For the text-containing cell, return its midpoint in (x, y) coordinate format. 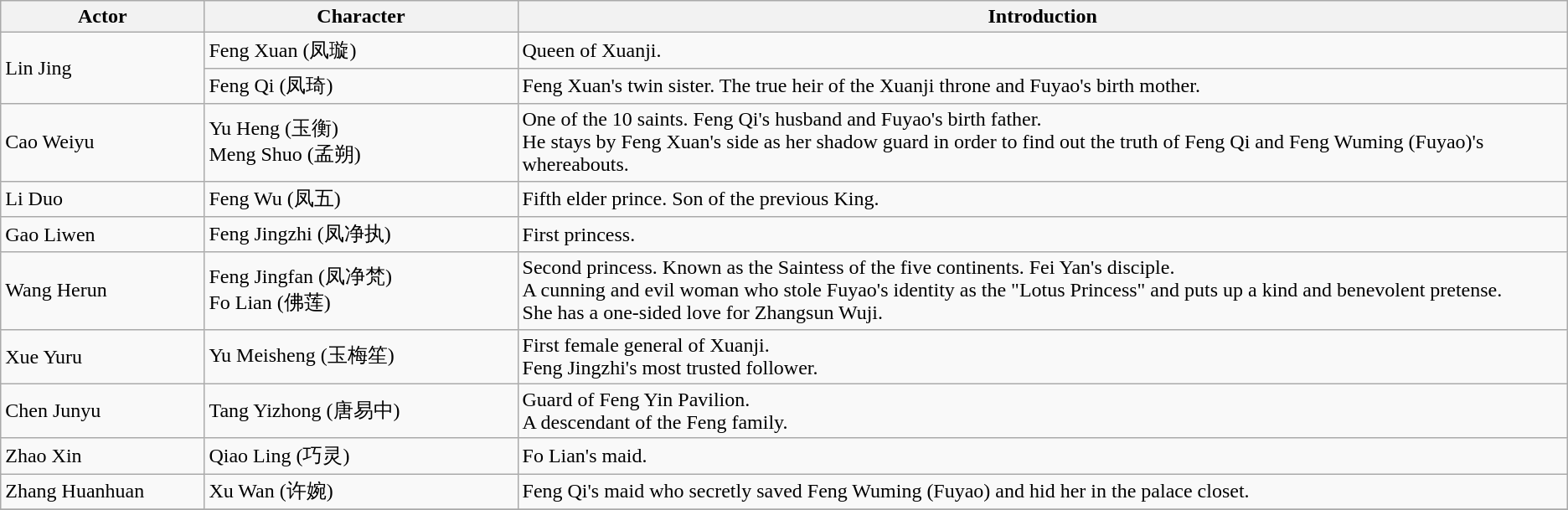
Xue Yuru (102, 357)
Li Duo (102, 199)
Feng Jingzhi (凤净执) (361, 234)
Feng Qi (凤琦) (361, 85)
Fifth elder prince. Son of the previous King. (1042, 199)
Tang Yizhong (唐易中) (361, 410)
Qiao Ling (巧灵) (361, 456)
Feng Xuan (凤璇) (361, 50)
Zhao Xin (102, 456)
First princess. (1042, 234)
Xu Wan (许婉) (361, 492)
Queen of Xuanji. (1042, 50)
Feng Xuan's twin sister. The true heir of the Xuanji throne and Fuyao's birth mother. (1042, 85)
Wang Herun (102, 291)
Introduction (1042, 17)
Yu Meisheng (玉梅笙) (361, 357)
Character (361, 17)
Zhang Huanhuan (102, 492)
Feng Jingfan (凤净梵) Fo Lian (佛莲) (361, 291)
Yu Heng (玉衡)Meng Shuo (孟朔) (361, 142)
Cao Weiyu (102, 142)
Lin Jing (102, 69)
Feng Wu (凤五) (361, 199)
Guard of Feng Yin Pavilion. A descendant of the Feng family. (1042, 410)
Actor (102, 17)
Gao Liwen (102, 234)
Fo Lian's maid. (1042, 456)
Feng Qi's maid who secretly saved Feng Wuming (Fuyao) and hid her in the palace closet. (1042, 492)
Chen Junyu (102, 410)
First female general of Xuanji.Feng Jingzhi's most trusted follower. (1042, 357)
